Provide the (x, y) coordinate of the cell's center where the given text is located.  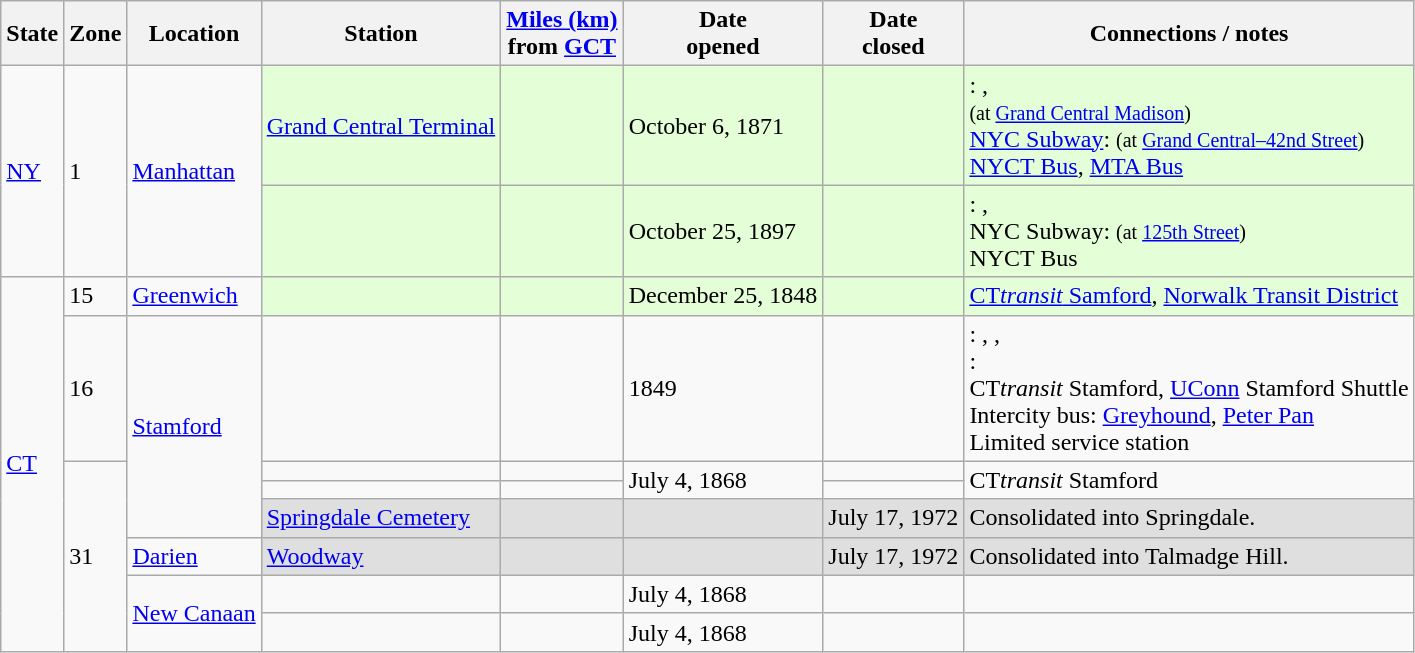
1849 (723, 388)
: , NYC Subway: (at 125th Street) NYCT Bus (1189, 231)
16 (96, 388)
Grand Central Terminal (381, 126)
: , , : CTtransit Stamford, UConn Stamford Shuttle Intercity bus: Greyhound, Peter PanLimited service station (1189, 388)
October 6, 1871 (723, 126)
Consolidated into Springdale. (1189, 518)
CTtransit Stamford (1189, 480)
Dateopened (723, 34)
Woodway (381, 556)
Consolidated into Talmadge Hill. (1189, 556)
Manhattan (194, 172)
New Canaan (194, 613)
State (32, 34)
December 25, 1848 (723, 296)
NY (32, 172)
1 (96, 172)
October 25, 1897 (723, 231)
Darien (194, 556)
Connections / notes (1189, 34)
CTtransit Samford, Norwalk Transit District (1189, 296)
Dateclosed (894, 34)
31 (96, 556)
Location (194, 34)
Greenwich (194, 296)
CT (32, 464)
Station (381, 34)
Zone (96, 34)
Miles (km) from GCT (562, 34)
Stamford (194, 426)
15 (96, 296)
: , (at Grand Central Madison) NYC Subway: (at Grand Central–42nd Street) NYCT Bus, MTA Bus (1189, 126)
Springdale Cemetery (381, 518)
